Return (X, Y) of the center of cell containing provided text 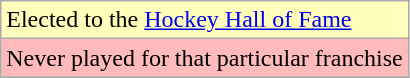
Elected to the Hockey Hall of Fame (205, 20)
Never played for that particular franchise (205, 58)
